Provide the [X, Y] coordinate of the cell's center where the given text is located.  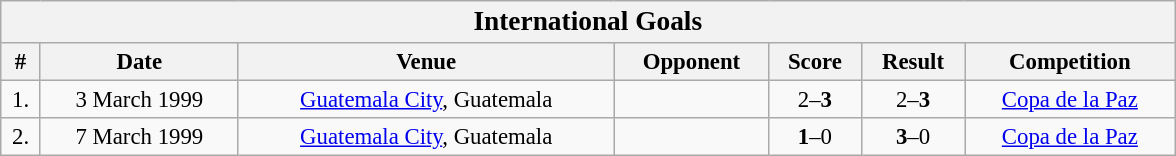
# [21, 62]
Score [815, 62]
1–0 [815, 137]
Date [139, 62]
2. [21, 137]
Result [913, 62]
1. [21, 100]
International Goals [588, 22]
7 March 1999 [139, 137]
Opponent [692, 62]
Competition [1070, 62]
3–0 [913, 137]
3 March 1999 [139, 100]
Venue [426, 62]
